Return the (x, y) coordinate for the center point of the cell that contains the specified text.  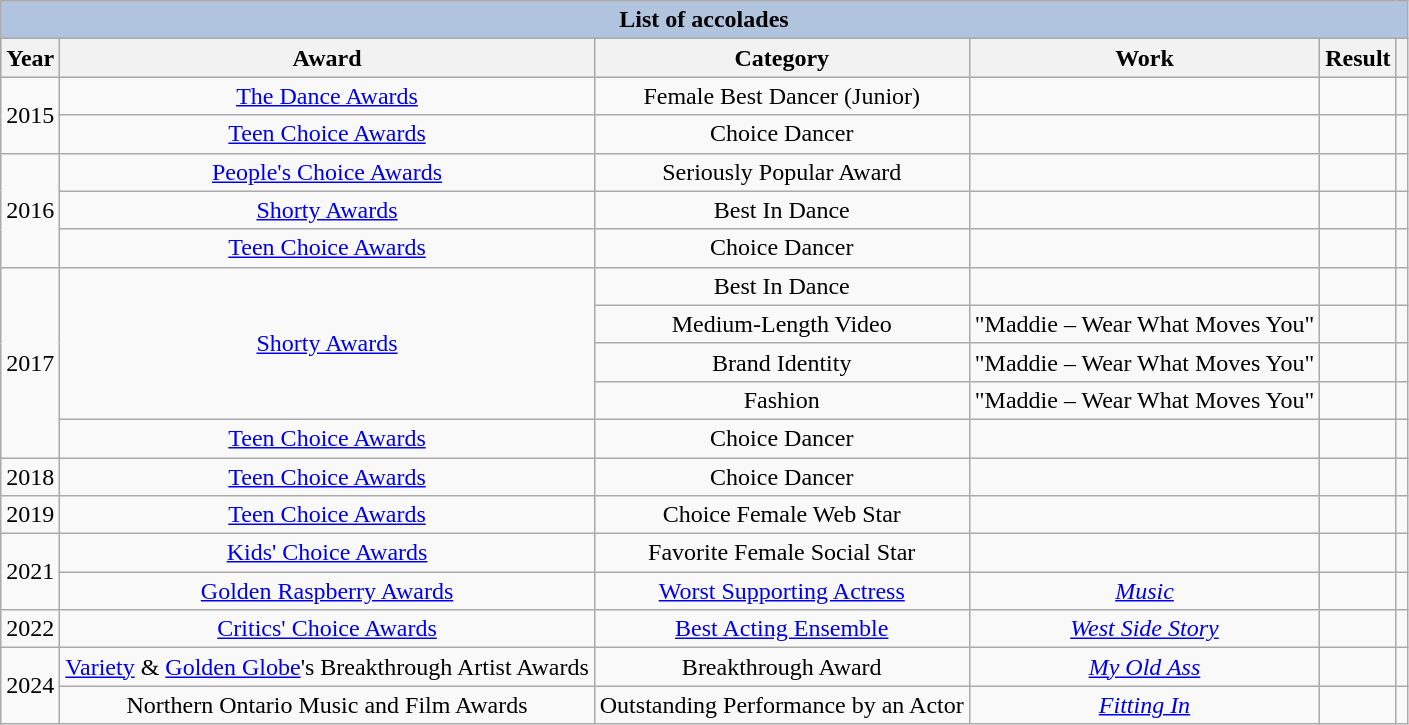
Best Acting Ensemble (782, 629)
Music (1144, 591)
2016 (30, 210)
List of accolades (704, 20)
2024 (30, 686)
Breakthrough Award (782, 667)
2019 (30, 515)
Fashion (782, 400)
2021 (30, 572)
Worst Supporting Actress (782, 591)
Year (30, 58)
Choice Female Web Star (782, 515)
Seriously Popular Award (782, 172)
People's Choice Awards (327, 172)
Northern Ontario Music and Film Awards (327, 705)
The Dance Awards (327, 96)
Category (782, 58)
Female Best Dancer (Junior) (782, 96)
My Old Ass (1144, 667)
Outstanding Performance by an Actor (782, 705)
Fitting In (1144, 705)
Kids' Choice Awards (327, 553)
Result (1358, 58)
2022 (30, 629)
2018 (30, 477)
2015 (30, 115)
2017 (30, 362)
Golden Raspberry Awards (327, 591)
Medium-Length Video (782, 324)
Variety & Golden Globe's Breakthrough Artist Awards (327, 667)
West Side Story (1144, 629)
Brand Identity (782, 362)
Critics' Choice Awards (327, 629)
Work (1144, 58)
Favorite Female Social Star (782, 553)
Award (327, 58)
